Return (x, y) of the center of cell containing provided text 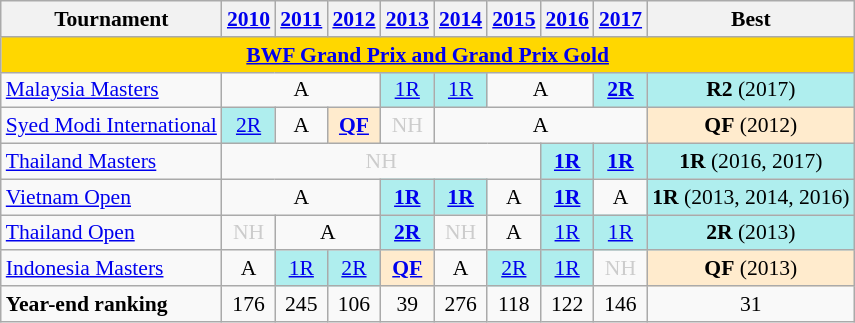
2010 (248, 19)
2013 (408, 19)
Tournament (112, 19)
R2 (2017) (750, 90)
Year-end ranking (112, 304)
245 (301, 304)
1R (2016, 2017) (750, 162)
Best (750, 19)
1R (2013, 2014, 2016) (750, 197)
Syed Modi International (112, 126)
176 (248, 304)
QF (2012) (750, 126)
QF (2013) (750, 269)
31 (750, 304)
2017 (620, 19)
Thailand Masters (112, 162)
Vietnam Open (112, 197)
2012 (354, 19)
39 (408, 304)
118 (514, 304)
2016 (568, 19)
2011 (301, 19)
276 (460, 304)
106 (354, 304)
2014 (460, 19)
BWF Grand Prix and Grand Prix Gold (428, 55)
122 (568, 304)
Indonesia Masters (112, 269)
Malaysia Masters (112, 90)
146 (620, 304)
2R (2013) (750, 233)
2015 (514, 19)
Thailand Open (112, 233)
